Provide the (x, y) coordinate of the cell's center where the given text is located.  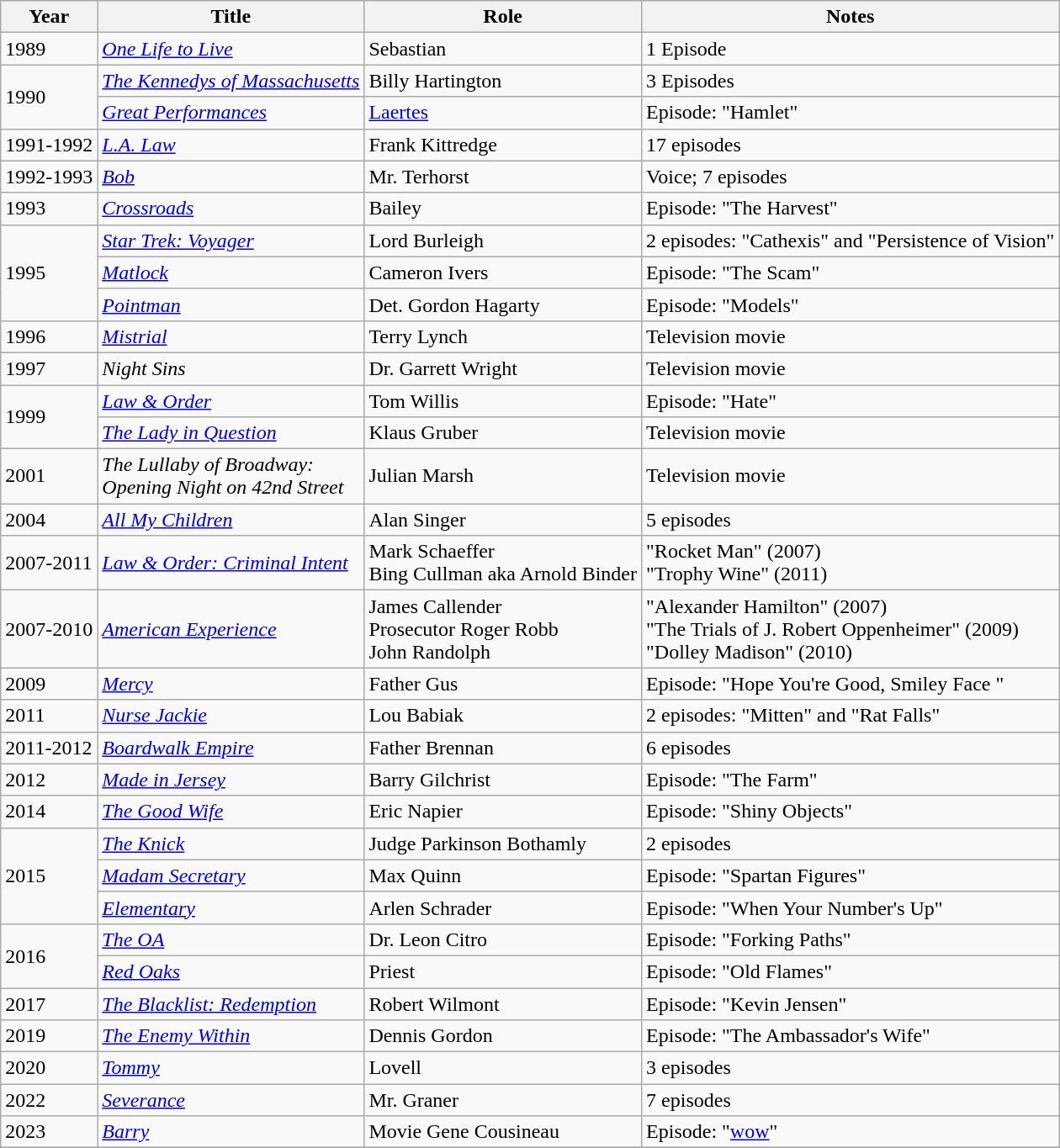
Episode: "Kevin Jensen" (851, 1003)
3 Episodes (851, 81)
Sebastian (503, 49)
2004 (49, 520)
The Kennedys of Massachusetts (231, 81)
Year (49, 17)
Father Brennan (503, 748)
2001 (49, 476)
Matlock (231, 272)
Lovell (503, 1068)
One Life to Live (231, 49)
Lord Burleigh (503, 241)
1997 (49, 368)
1995 (49, 272)
Mr. Graner (503, 1100)
Madam Secretary (231, 876)
Law & Order: Criminal Intent (231, 563)
Notes (851, 17)
2007-2010 (49, 629)
2009 (49, 684)
Father Gus (503, 684)
2015 (49, 876)
Tommy (231, 1068)
Alan Singer (503, 520)
Nurse Jackie (231, 716)
2012 (49, 780)
2020 (49, 1068)
Barry (231, 1132)
2014 (49, 812)
Max Quinn (503, 876)
17 episodes (851, 145)
Role (503, 17)
Laertes (503, 113)
The Lady in Question (231, 433)
Mercy (231, 684)
Episode: "The Harvest" (851, 209)
2017 (49, 1003)
The Knick (231, 844)
1993 (49, 209)
Dennis Gordon (503, 1036)
Boardwalk Empire (231, 748)
Episode: "The Scam" (851, 272)
2 episodes: "Cathexis" and "Persistence of Vision" (851, 241)
Julian Marsh (503, 476)
2 episodes (851, 844)
Law & Order (231, 401)
2011 (49, 716)
Mistrial (231, 336)
Night Sins (231, 368)
1 Episode (851, 49)
2016 (49, 955)
Episode: "Models" (851, 304)
Movie Gene Cousineau (503, 1132)
Made in Jersey (231, 780)
Lou Babiak (503, 716)
Frank Kittredge (503, 145)
2011-2012 (49, 748)
Episode: "The Farm" (851, 780)
L.A. Law (231, 145)
5 episodes (851, 520)
Episode: "Hope You're Good, Smiley Face " (851, 684)
Dr. Garrett Wright (503, 368)
Red Oaks (231, 971)
2 episodes: "Mitten" and "Rat Falls" (851, 716)
Episode: "The Ambassador's Wife" (851, 1036)
7 episodes (851, 1100)
Tom Willis (503, 401)
All My Children (231, 520)
Episode: "Forking Paths" (851, 939)
1990 (49, 97)
1991-1992 (49, 145)
Star Trek: Voyager (231, 241)
Bailey (503, 209)
1989 (49, 49)
Great Performances (231, 113)
Voice; 7 episodes (851, 177)
Barry Gilchrist (503, 780)
6 episodes (851, 748)
Bob (231, 177)
The Blacklist: Redemption (231, 1003)
Episode: "When Your Number's Up" (851, 907)
Priest (503, 971)
2007-2011 (49, 563)
Mr. Terhorst (503, 177)
Klaus Gruber (503, 433)
Robert Wilmont (503, 1003)
Episode: "Spartan Figures" (851, 876)
Episode: "Shiny Objects" (851, 812)
Cameron Ivers (503, 272)
Billy Hartington (503, 81)
2022 (49, 1100)
Dr. Leon Citro (503, 939)
"Rocket Man" (2007) "Trophy Wine" (2011) (851, 563)
American Experience (231, 629)
The Good Wife (231, 812)
Episode: "Hamlet" (851, 113)
Crossroads (231, 209)
Pointman (231, 304)
2019 (49, 1036)
1999 (49, 417)
Episode: "Old Flames" (851, 971)
Mark Schaeffer Bing Cullman aka Arnold Binder (503, 563)
Arlen Schrader (503, 907)
Severance (231, 1100)
Elementary (231, 907)
Eric Napier (503, 812)
The Lullaby of Broadway: Opening Night on 42nd Street (231, 476)
Judge Parkinson Bothamly (503, 844)
The OA (231, 939)
1996 (49, 336)
3 episodes (851, 1068)
James Callender Prosecutor Roger Robb John Randolph (503, 629)
Title (231, 17)
Det. Gordon Hagarty (503, 304)
Terry Lynch (503, 336)
2023 (49, 1132)
Episode: "wow" (851, 1132)
1992-1993 (49, 177)
"Alexander Hamilton" (2007) "The Trials of J. Robert Oppenheimer" (2009) "Dolley Madison" (2010) (851, 629)
The Enemy Within (231, 1036)
Episode: "Hate" (851, 401)
